Locate the cell with the specified text and output its (X, Y) center coordinate. 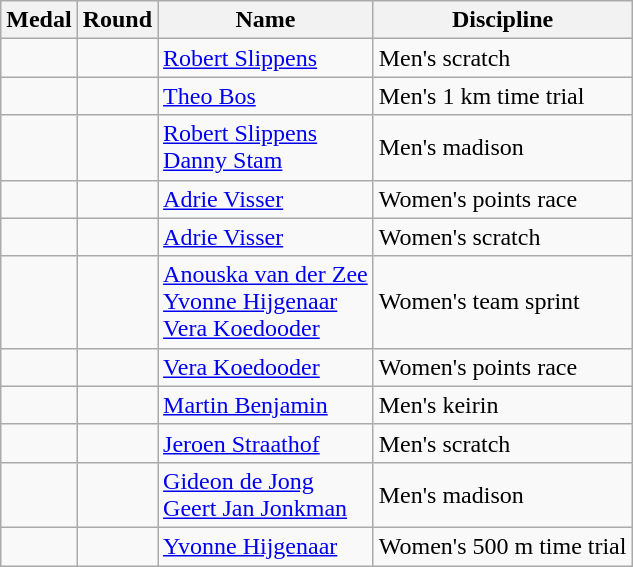
Medal (39, 20)
Robert Slippens (266, 58)
Discipline (502, 20)
Round (117, 20)
Robert SlippensDanny Stam (266, 148)
Gideon de JongGeert Jan Jonkman (266, 494)
Vera Koedooder (266, 367)
Women's 500 m time trial (502, 546)
Name (266, 20)
Yvonne Hijgenaar (266, 546)
Anouska van der ZeeYvonne HijgenaarVera Koedooder (266, 302)
Women's team sprint (502, 302)
Women's scratch (502, 237)
Jeroen Straathof (266, 443)
Theo Bos (266, 96)
Martin Benjamin (266, 405)
Men's 1 km time trial (502, 96)
Men's keirin (502, 405)
